Return the [x, y] coordinate for the center point of the cell that contains the specified text.  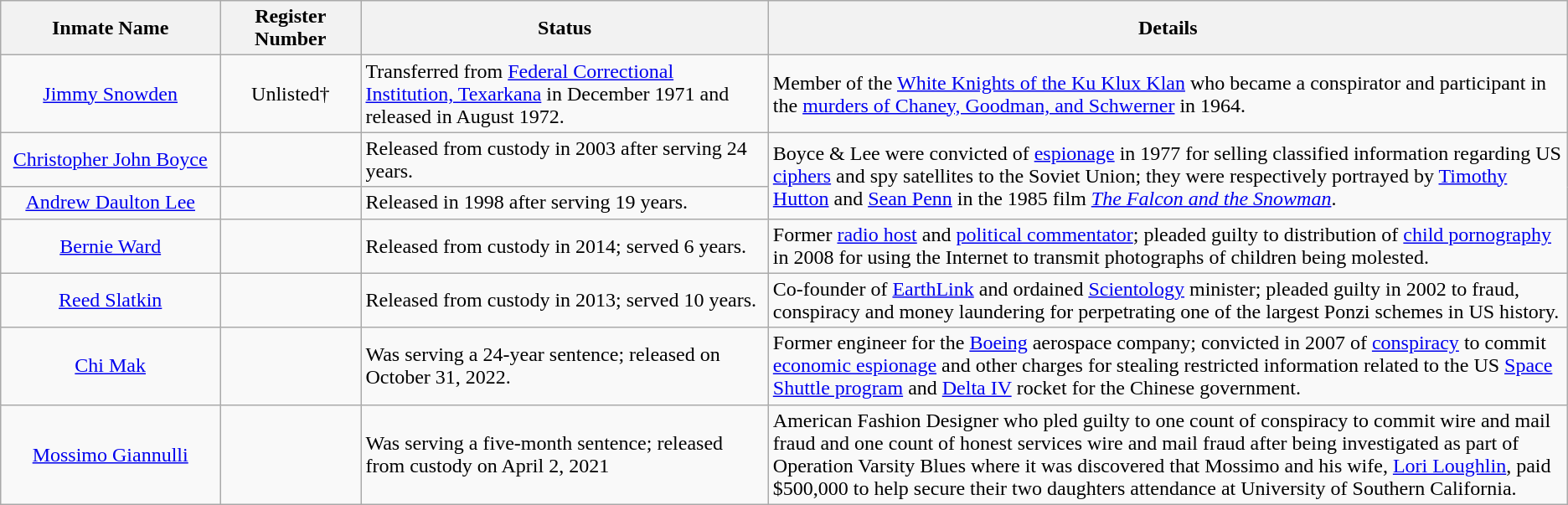
Chi Mak [111, 366]
Status [565, 28]
Unlisted† [291, 94]
Released from custody in 2013; served 10 years. [565, 300]
Jimmy Snowden [111, 94]
Register Number [291, 28]
Andrew Daulton Lee [111, 203]
Mossimo Giannulli [111, 454]
Bernie Ward [111, 246]
Member of the White Knights of the Ku Klux Klan who became a conspirator and participant in the murders of Chaney, Goodman, and Schwerner in 1964. [1168, 94]
Released from custody in 2003 after serving 24 years. [565, 159]
Transferred from Federal Correctional Institution, Texarkana in December 1971 and released in August 1972. [565, 94]
Released in 1998 after serving 19 years. [565, 203]
Was serving a five-month sentence; released from custody on April 2, 2021 [565, 454]
Christopher John Boyce [111, 159]
Inmate Name [111, 28]
Details [1168, 28]
Was serving a 24-year sentence; released on October 31, 2022. [565, 366]
Reed Slatkin [111, 300]
Released from custody in 2014; served 6 years. [565, 246]
